From the cell containing the given text, extract its center point as [X, Y] coordinate. 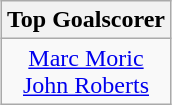
Top Goalscorer [86, 20]
Marc Moric John Roberts [86, 72]
